Find where the given text appears and provide that cell's center as (X, Y) coordinate. 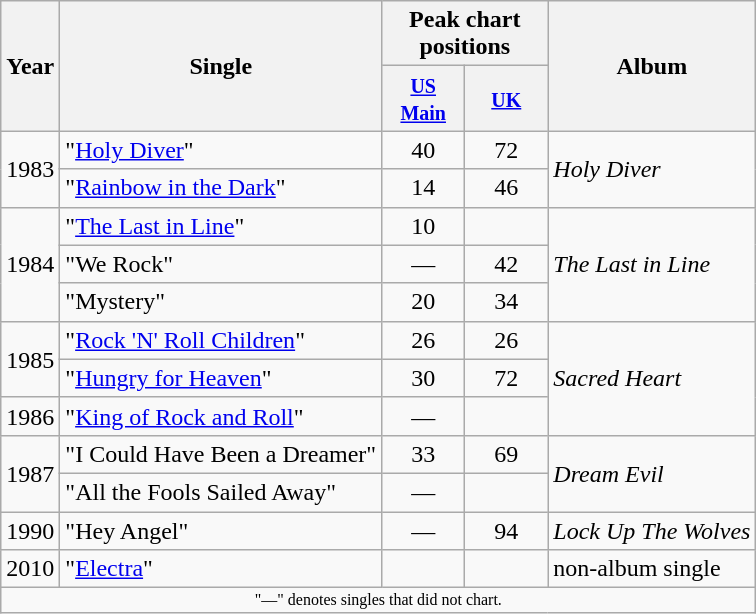
"Hey Angel" (221, 531)
"Rainbow in the Dark" (221, 188)
non-album single (652, 569)
42 (506, 264)
"I Could Have Been a Dreamer" (221, 454)
The Last in Line (652, 264)
Dream Evil (652, 473)
Sacred Heart (652, 378)
14 (424, 188)
40 (424, 150)
Lock Up The Wolves (652, 531)
1990 (30, 531)
1983 (30, 169)
1987 (30, 473)
69 (506, 454)
2010 (30, 569)
"All the Fools Sailed Away" (221, 492)
"The Last in Line" (221, 226)
1984 (30, 264)
Peak chart positions (465, 34)
30 (424, 378)
"Holy Diver" (221, 150)
"King of Rock and Roll" (221, 416)
UK (506, 98)
1985 (30, 359)
Album (652, 66)
US Main (424, 98)
Single (221, 66)
"Mystery" (221, 302)
"—" denotes singles that did not chart. (378, 600)
1986 (30, 416)
"Electra" (221, 569)
10 (424, 226)
34 (506, 302)
20 (424, 302)
33 (424, 454)
Year (30, 66)
46 (506, 188)
"We Rock" (221, 264)
"Rock 'N' Roll Children" (221, 340)
"Hungry for Heaven" (221, 378)
Holy Diver (652, 169)
94 (506, 531)
